Provide the (X, Y) coordinate of the cell's center where the given text is located.  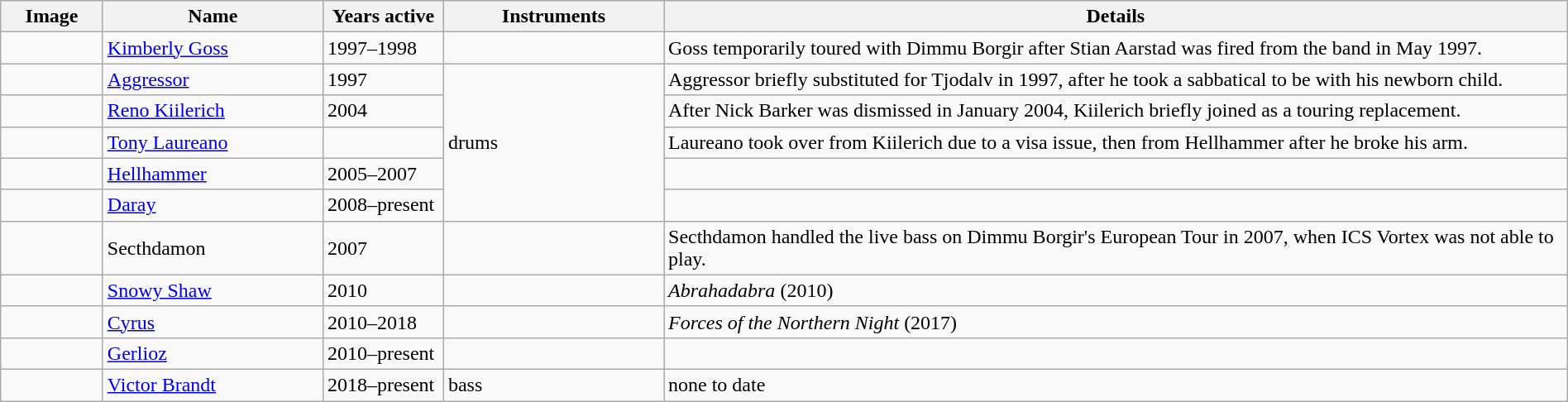
1997 (383, 79)
2018–present (383, 385)
Image (52, 17)
Tony Laureano (213, 142)
2007 (383, 248)
Forces of the Northern Night (2017) (1115, 322)
Goss temporarily toured with Dimmu Borgir after Stian Aarstad was fired from the band in May 1997. (1115, 48)
2004 (383, 111)
Secthdamon (213, 248)
Daray (213, 205)
none to date (1115, 385)
1997–1998 (383, 48)
Cyrus (213, 322)
2010–2018 (383, 322)
Aggressor briefly substituted for Tjodalv in 1997, after he took a sabbatical to be with his newborn child. (1115, 79)
Instruments (553, 17)
Name (213, 17)
Years active (383, 17)
Laureano took over from Kiilerich due to a visa issue, then from Hellhammer after he broke his arm. (1115, 142)
bass (553, 385)
drums (553, 142)
Hellhammer (213, 174)
2008–present (383, 205)
2005–2007 (383, 174)
Victor Brandt (213, 385)
Kimberly Goss (213, 48)
2010 (383, 290)
Reno Kiilerich (213, 111)
2010–present (383, 353)
Secthdamon handled the live bass on Dimmu Borgir's European Tour in 2007, when ICS Vortex was not able to play. (1115, 248)
Aggressor (213, 79)
Abrahadabra (2010) (1115, 290)
After Nick Barker was dismissed in January 2004, Kiilerich briefly joined as a touring replacement. (1115, 111)
Gerlioz (213, 353)
Snowy Shaw (213, 290)
Details (1115, 17)
